Search for the cell housing the specified text and yield its (x, y) center coordinate. 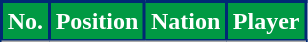
Player (266, 22)
Nation (186, 22)
No. (26, 22)
Position (96, 22)
